Capture the cell that displays the provided text and extract its [X, Y] central coordinate. 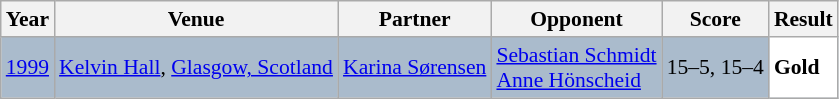
Kelvin Hall, Glasgow, Scotland [196, 68]
15–5, 15–4 [716, 68]
Partner [414, 19]
Result [804, 19]
Karina Sørensen [414, 68]
Year [28, 19]
Opponent [576, 19]
1999 [28, 68]
Venue [196, 19]
Gold [804, 68]
Sebastian Schmidt Anne Hönscheid [576, 68]
Score [716, 19]
